Output the (X, Y) coordinate of the center of the cell containing the given text.  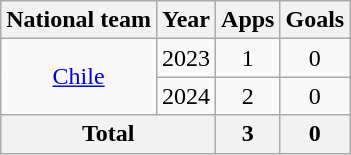
Apps (248, 20)
2 (248, 96)
Goals (315, 20)
1 (248, 58)
Chile (79, 77)
2024 (186, 96)
3 (248, 134)
Total (108, 134)
National team (79, 20)
2023 (186, 58)
Year (186, 20)
